Find where the given text appears and provide that cell's center as [x, y] coordinate. 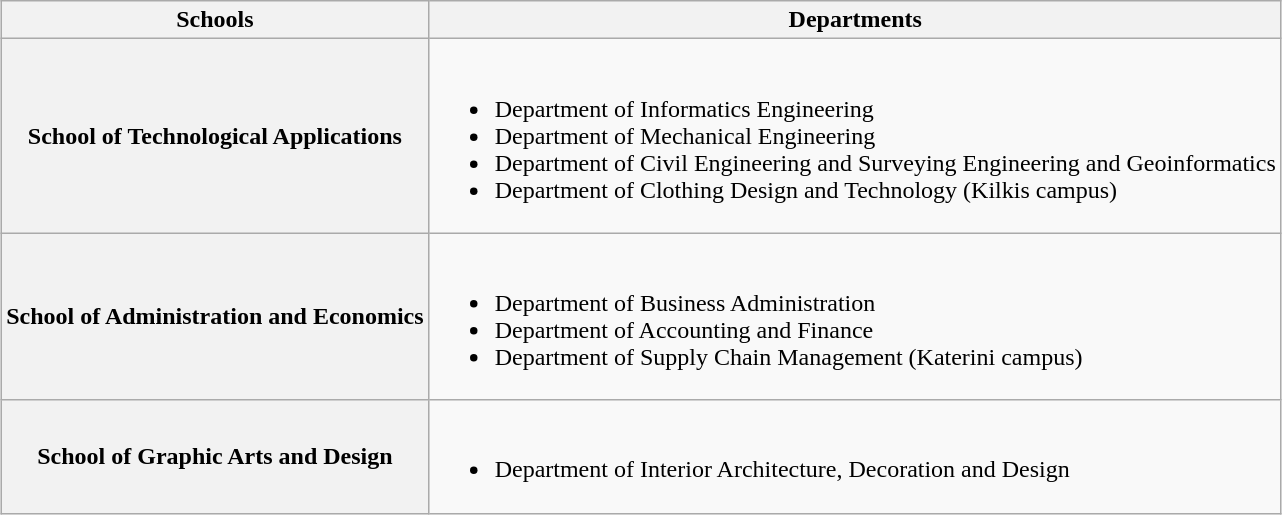
School of Technological Applications [215, 136]
School of Graphic Arts and Design [215, 456]
Schools [215, 20]
School of Administration and Economics [215, 316]
Departments [855, 20]
Department of Interior Architecture, Decoration and Design [855, 456]
Department of Business AdministrationDepartment of Accounting and FinanceDepartment of Supply Chain Management (Katerini campus) [855, 316]
